Search for the cell housing the specified text and yield its (x, y) center coordinate. 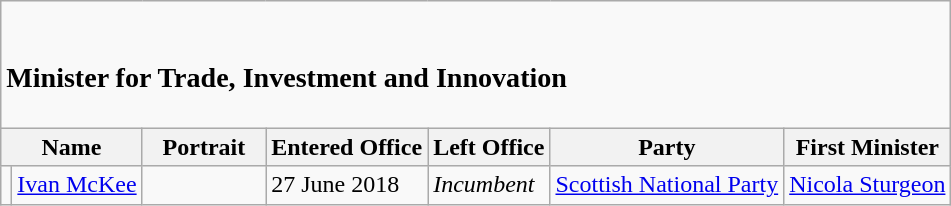
First Minister (868, 147)
Entered Office (347, 147)
Party (667, 147)
Name (72, 147)
Ivan McKee (77, 185)
Left Office (489, 147)
Scottish National Party (667, 185)
Portrait (204, 147)
Nicola Sturgeon (868, 185)
Minister for Trade, Investment and Innovation (476, 64)
Incumbent (489, 185)
27 June 2018 (347, 185)
